Provide the [x, y] coordinate of the cell's center where the given text is located.  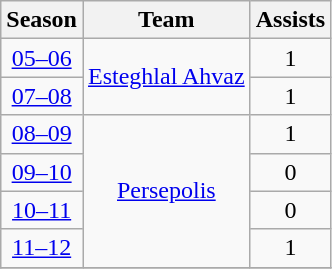
07–08 [42, 96]
Esteghlal Ahvaz [166, 77]
09–10 [42, 172]
11–12 [42, 248]
Assists [290, 20]
05–06 [42, 58]
Team [166, 20]
Persepolis [166, 191]
Season [42, 20]
10–11 [42, 210]
08–09 [42, 134]
